Locate the cell with the specified text and output its [x, y] center coordinate. 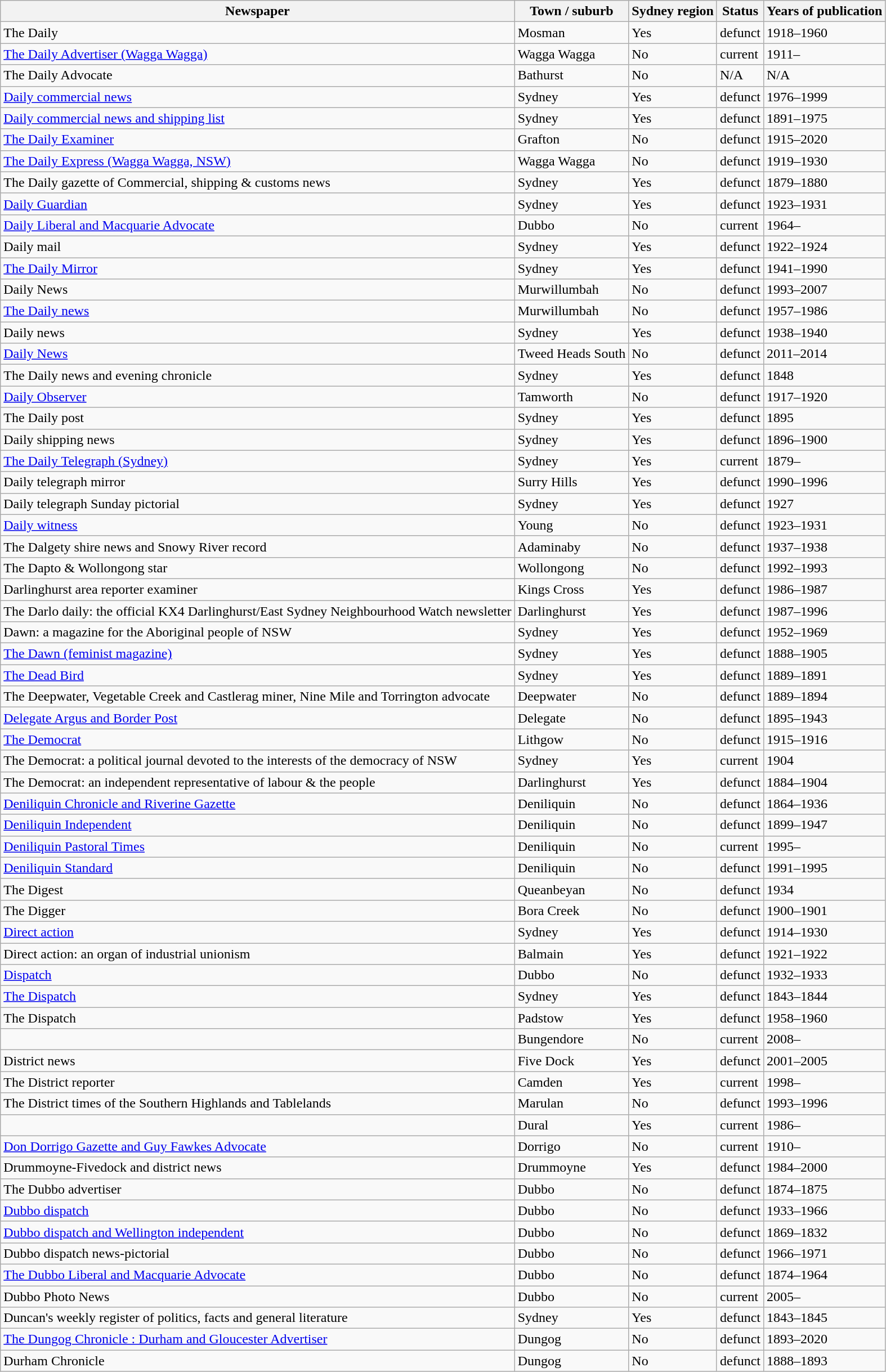
1879–1880 [824, 182]
1884–1904 [824, 782]
Dubbo dispatch and Wellington independent [258, 1232]
Deepwater [572, 697]
Delegate Argus and Border Post [258, 718]
1889–1891 [824, 675]
1864–1936 [824, 804]
Darlinghurst area reporter examiner [258, 589]
The Dawn (feminist magazine) [258, 654]
Dawn: a magazine for the Aboriginal people of NSW [258, 633]
Daily news [258, 333]
Tweed Heads South [572, 354]
1958–1960 [824, 1018]
Mosman [572, 33]
Camden [572, 1082]
The Daily Express (Wagga Wagga, NSW) [258, 161]
2005– [824, 1296]
The District times of the Southern Highlands and Tablelands [258, 1104]
Grafton [572, 140]
2001–2005 [824, 1061]
The Daily [258, 33]
1918–1960 [824, 33]
The Dalgety shire news and Snowy River record [258, 546]
Sydney region [673, 11]
The Daily Advocate [258, 75]
Dubbo dispatch [258, 1210]
The Daily post [258, 418]
1917–1920 [824, 397]
The Darlo daily: the official KX4 Darlinghurst/East Sydney Neighbourhood Watch newsletter [258, 611]
Dubbo dispatch news-pictorial [258, 1253]
1899–1947 [824, 825]
1888–1893 [824, 1361]
Dorrigo [572, 1146]
The Daily gazette of Commercial, shipping & customs news [258, 182]
The Dubbo Liberal and Macquarie Advocate [258, 1275]
Status [740, 11]
Deniliquin Independent [258, 825]
Durham Chronicle [258, 1361]
Town / suburb [572, 11]
1900–1901 [824, 911]
The Dapto & Wollongong star [258, 568]
The Daily news [258, 311]
Direct action: an organ of industrial unionism [258, 954]
Dispatch [258, 975]
1874–1964 [824, 1275]
1921–1922 [824, 954]
Deniliquin Standard [258, 868]
1986–1987 [824, 589]
The Dungog Chronicle : Durham and Gloucester Advertiser [258, 1339]
Dubbo Photo News [258, 1296]
Drummoyne-Fivedock and district news [258, 1168]
1891–1975 [824, 118]
1843–1845 [824, 1318]
Years of publication [824, 11]
1932–1933 [824, 975]
1927 [824, 504]
1937–1938 [824, 546]
1993–1996 [824, 1104]
The Democrat [258, 739]
Padstow [572, 1018]
The Daily news and evening chronicle [258, 375]
1919–1930 [824, 161]
Young [572, 525]
Daily Guardian [258, 204]
1933–1966 [824, 1210]
1895 [824, 418]
1843–1844 [824, 997]
1895–1943 [824, 718]
Queanbeyan [572, 889]
1879– [824, 461]
1941–1990 [824, 268]
Bungendore [572, 1039]
Kings Cross [572, 589]
Daily telegraph Sunday pictorial [258, 504]
1984–2000 [824, 1168]
The Democrat: an independent representative of labour & the people [258, 782]
Daily witness [258, 525]
Dural [572, 1125]
The Deepwater, Vegetable Creek and Castlerag miner, Nine Mile and Torrington advocate [258, 697]
1889–1894 [824, 697]
District news [258, 1061]
1904 [824, 761]
1998– [824, 1082]
Lithgow [572, 739]
Surry Hills [572, 482]
1869–1832 [824, 1232]
The Dubbo advertiser [258, 1189]
1915–1916 [824, 739]
Deniliquin Chronicle and Riverine Gazette [258, 804]
Daily commercial news and shipping list [258, 118]
1993–2007 [824, 290]
1964– [824, 225]
The Digger [258, 911]
The Daily Examiner [258, 140]
1957–1986 [824, 311]
1991–1995 [824, 868]
1976–1999 [824, 97]
1986– [824, 1125]
Delegate [572, 718]
The Democrat: a political journal devoted to the interests of the democracy of NSW [258, 761]
The Digest [258, 889]
Bora Creek [572, 911]
The District reporter [258, 1082]
Direct action [258, 932]
1848 [824, 375]
Drummoyne [572, 1168]
Daily Liberal and Macquarie Advocate [258, 225]
1952–1969 [824, 633]
Newspaper [258, 11]
Marulan [572, 1104]
The Daily Telegraph (Sydney) [258, 461]
1893–2020 [824, 1339]
1966–1971 [824, 1253]
Adaminaby [572, 546]
1934 [824, 889]
1938–1940 [824, 333]
2011–2014 [824, 354]
Daily commercial news [258, 97]
Daily shipping news [258, 440]
The Daily Advertiser (Wagga Wagga) [258, 54]
Duncan's weekly register of politics, facts and general literature [258, 1318]
Balmain [572, 954]
The Daily Mirror [258, 268]
2008– [824, 1039]
1922–1924 [824, 246]
Tamworth [572, 397]
1915–2020 [824, 140]
Daily Observer [258, 397]
The Dead Bird [258, 675]
1914–1930 [824, 932]
1911– [824, 54]
Bathurst [572, 75]
Wollongong [572, 568]
1995– [824, 846]
Daily mail [258, 246]
1896–1900 [824, 440]
Deniliquin Pastoral Times [258, 846]
1990–1996 [824, 482]
1992–1993 [824, 568]
Don Dorrigo Gazette and Guy Fawkes Advocate [258, 1146]
1910– [824, 1146]
Daily telegraph mirror [258, 482]
Five Dock [572, 1061]
1874–1875 [824, 1189]
1888–1905 [824, 654]
1987–1996 [824, 611]
